Provide the (x, y) coordinate of the cell's center where the given text is located.  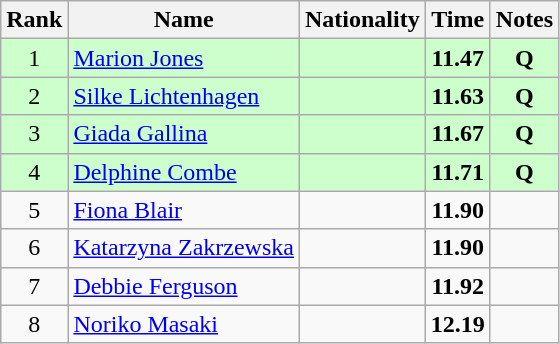
11.63 (458, 96)
5 (34, 210)
4 (34, 172)
7 (34, 286)
12.19 (458, 324)
Notes (524, 20)
11.47 (458, 58)
Marion Jones (184, 58)
11.92 (458, 286)
Fiona Blair (184, 210)
Time (458, 20)
2 (34, 96)
Name (184, 20)
Nationality (362, 20)
Delphine Combe (184, 172)
Giada Gallina (184, 134)
Debbie Ferguson (184, 286)
3 (34, 134)
Rank (34, 20)
Silke Lichtenhagen (184, 96)
8 (34, 324)
6 (34, 248)
Noriko Masaki (184, 324)
1 (34, 58)
Katarzyna Zakrzewska (184, 248)
11.67 (458, 134)
11.71 (458, 172)
